Search for the cell housing the specified text and yield its (x, y) center coordinate. 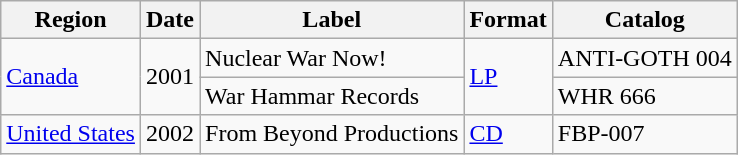
2002 (170, 134)
CD (508, 134)
Nuclear War Now! (332, 58)
Date (170, 20)
United States (71, 134)
LP (508, 77)
FBP-007 (644, 134)
Catalog (644, 20)
Region (71, 20)
Canada (71, 77)
War Hammar Records (332, 96)
Label (332, 20)
2001 (170, 77)
WHR 666 (644, 96)
Format (508, 20)
From Beyond Productions (332, 134)
ANTI-GOTH 004 (644, 58)
